Pinpoint the cell where the given text exists, returning its [x, y] midpoint coordinate. 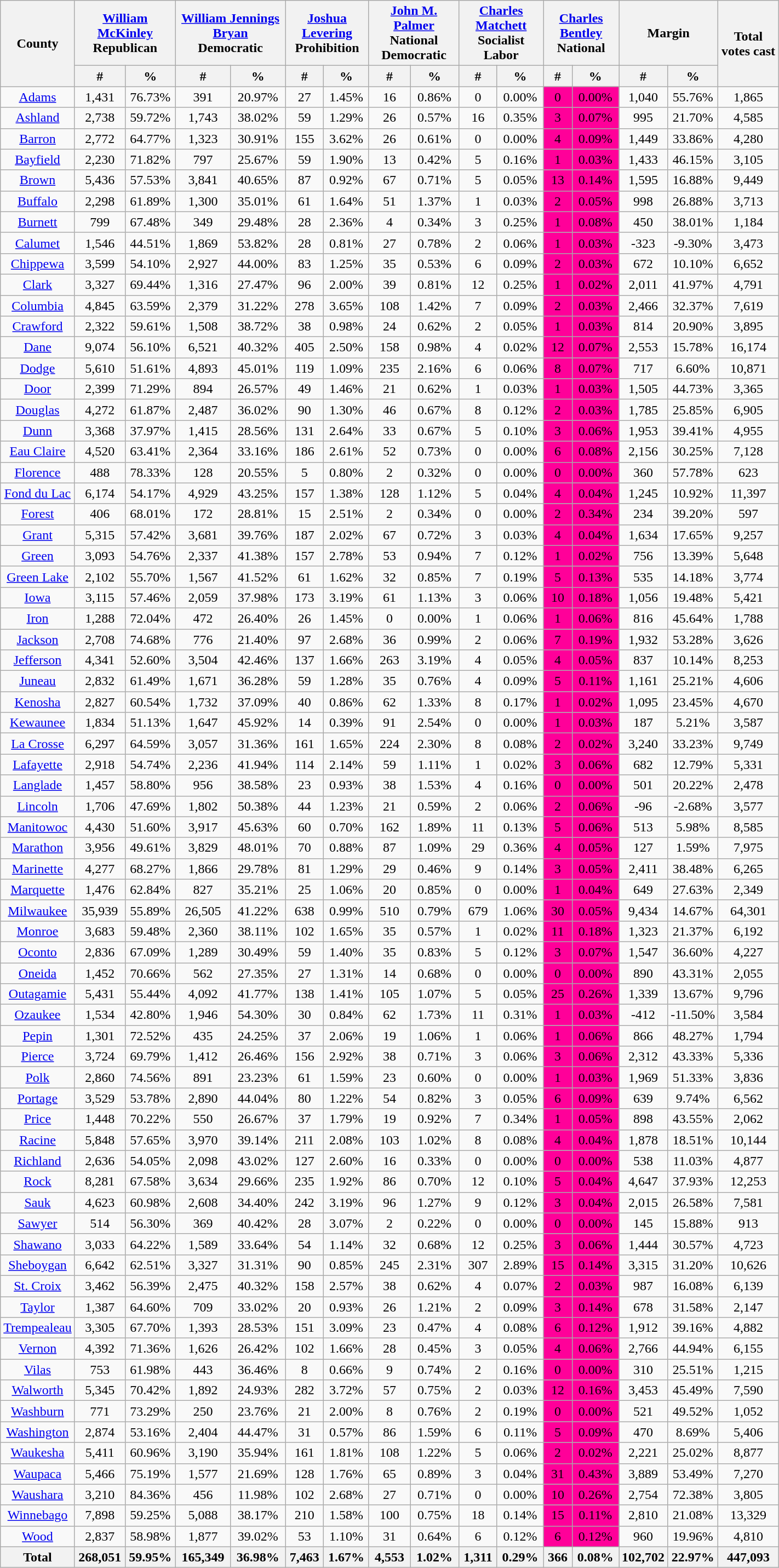
5,436 [100, 180]
15.88% [693, 1223]
19.48% [693, 597]
4,092 [203, 994]
7,898 [100, 1515]
Oconto [37, 952]
1,289 [203, 952]
43.02% [258, 1161]
1,794 [748, 1036]
Douglas [37, 410]
13.67% [693, 994]
514 [100, 1223]
-323 [643, 243]
2,738 [100, 118]
2,156 [643, 452]
4,430 [100, 827]
1,316 [203, 284]
84.36% [150, 1495]
15.78% [693, 347]
307 [478, 1265]
Kenosha [37, 702]
1,932 [643, 640]
0.60% [435, 1077]
0.17% [520, 702]
38.48% [693, 869]
11,397 [748, 493]
2,337 [203, 556]
0.46% [435, 869]
1,567 [203, 577]
3,584 [748, 1015]
242 [305, 1202]
234 [643, 514]
-9.30% [693, 243]
55.70% [150, 577]
3,889 [643, 1474]
3,365 [748, 389]
1,892 [203, 1390]
39.14% [258, 1140]
Dane [37, 347]
2,772 [100, 139]
11.98% [258, 1495]
4,227 [748, 952]
406 [100, 514]
Bayfield [37, 159]
60.98% [150, 1202]
2,236 [203, 765]
1,184 [748, 222]
0.35% [520, 118]
Forest [37, 514]
1,788 [748, 618]
2.57% [346, 1286]
Jackson [37, 640]
36.28% [258, 681]
2,837 [100, 1536]
1.76% [346, 1474]
100 [389, 1515]
4,585 [748, 118]
1.64% [346, 201]
Buffalo [37, 201]
186 [305, 452]
1,865 [748, 97]
16,174 [748, 347]
2,608 [203, 1202]
1,869 [203, 243]
5,848 [100, 1140]
-96 [643, 806]
13,329 [748, 1515]
21.69% [258, 1474]
3,683 [100, 931]
3,895 [748, 327]
Trempealeau [37, 1328]
74.56% [150, 1077]
521 [643, 1411]
Brown [37, 180]
61.87% [150, 410]
21.70% [693, 118]
39.76% [258, 535]
28.56% [258, 431]
John M. PalmerNational Democratic [414, 33]
56.30% [150, 1223]
12,253 [748, 1182]
0.88% [346, 848]
0.72% [435, 535]
39 [389, 284]
9,074 [100, 347]
2,836 [100, 952]
1.27% [435, 1202]
54.30% [258, 1015]
3,626 [748, 640]
960 [643, 1536]
4,723 [748, 1244]
53.28% [693, 640]
26.42% [258, 1349]
County [37, 44]
0.74% [435, 1370]
21.40% [258, 640]
50.38% [258, 806]
3.72% [346, 1390]
535 [643, 577]
5,431 [100, 994]
3,836 [748, 1077]
44.94% [693, 1349]
58.98% [150, 1536]
25.02% [693, 1453]
510 [389, 910]
5,336 [748, 1057]
1,577 [203, 1474]
Polk [37, 1077]
20.22% [693, 785]
4,893 [203, 368]
0.22% [435, 1223]
898 [643, 1119]
Washington [37, 1432]
91 [389, 723]
3,210 [100, 1495]
2,874 [100, 1432]
67.70% [150, 1328]
753 [100, 1370]
64.59% [150, 744]
52.60% [150, 660]
3,681 [203, 535]
38.17% [258, 1515]
7,581 [748, 1202]
2,230 [100, 159]
2.64% [346, 431]
Barron [37, 139]
2,360 [203, 931]
65 [389, 1474]
14.18% [693, 577]
53.78% [150, 1098]
771 [100, 1411]
1,040 [643, 97]
1.10% [346, 1536]
1,215 [748, 1370]
33.23% [693, 744]
Vilas [37, 1370]
33 [389, 431]
Langlade [37, 785]
2,404 [203, 1432]
2,553 [643, 347]
Total [37, 1557]
717 [643, 368]
894 [203, 389]
1,457 [100, 785]
Oneida [37, 973]
1.81% [346, 1453]
6,174 [100, 493]
995 [643, 118]
57.65% [150, 1140]
24.93% [258, 1390]
1,393 [203, 1328]
4,392 [100, 1349]
1,245 [643, 493]
30.25% [693, 452]
2,102 [100, 577]
1.41% [346, 994]
3,774 [748, 577]
67.09% [150, 952]
Milwaukee [37, 910]
1,546 [100, 243]
890 [643, 973]
53.16% [150, 1432]
43.25% [258, 493]
1,444 [643, 1244]
2.06% [346, 1036]
24 [389, 327]
2,487 [203, 410]
9.74% [693, 1098]
799 [100, 222]
-11.50% [693, 1015]
2,411 [643, 869]
891 [203, 1077]
59.72% [150, 118]
Rock [37, 1182]
59.95% [150, 1557]
1.33% [435, 702]
210 [305, 1515]
3,093 [100, 556]
1.23% [346, 806]
1.92% [346, 1182]
2.78% [346, 556]
72.04% [150, 618]
44.00% [258, 264]
137 [305, 660]
6,265 [748, 869]
20.55% [258, 472]
25.85% [693, 410]
St. Croix [37, 1286]
1.28% [346, 681]
Outagamie [37, 994]
837 [643, 660]
1.58% [346, 1515]
70.42% [150, 1390]
Ashland [37, 118]
2,349 [748, 890]
1,412 [203, 1057]
165,349 [203, 1557]
Chippewa [37, 264]
19.96% [693, 1536]
43.55% [693, 1119]
Pierce [37, 1057]
70.66% [150, 973]
987 [643, 1286]
0.29% [520, 1557]
0.53% [435, 264]
3.65% [346, 305]
2,478 [748, 785]
2.50% [346, 347]
Wood [37, 1536]
2.60% [346, 1161]
2,860 [100, 1077]
1,415 [203, 431]
5,466 [100, 1474]
1,877 [203, 1536]
Pepin [37, 1036]
3,057 [203, 744]
155 [305, 139]
488 [100, 472]
57 [389, 1390]
0.39% [346, 723]
3,240 [643, 744]
72.52% [150, 1036]
2,766 [643, 1349]
28.53% [258, 1328]
2,810 [643, 1515]
Kewaunee [37, 723]
138 [305, 994]
Clark [37, 284]
1,706 [100, 806]
5,411 [100, 1453]
45.49% [693, 1390]
49.52% [693, 1411]
33.02% [258, 1307]
31.22% [258, 305]
Waushara [37, 1495]
64,301 [748, 910]
37.09% [258, 702]
114 [305, 765]
14.67% [693, 910]
998 [643, 201]
1,433 [643, 159]
0.80% [346, 472]
Richland [37, 1161]
71.29% [150, 389]
Columbia [37, 305]
2,298 [100, 201]
5,421 [748, 597]
597 [748, 514]
1,052 [748, 1411]
64.22% [150, 1244]
41.77% [258, 994]
24.25% [258, 1036]
Waupaca [37, 1474]
71.36% [150, 1349]
68.27% [150, 869]
2,708 [100, 640]
67.48% [150, 222]
7,619 [748, 305]
51.13% [150, 723]
0.84% [346, 1015]
37.97% [150, 431]
35,939 [100, 910]
Joshua LeveringProhibition [328, 33]
Racine [37, 1140]
1,476 [100, 890]
97 [305, 640]
36.02% [258, 410]
Sauk [37, 1202]
3,504 [203, 660]
797 [203, 159]
7,270 [748, 1474]
2,364 [203, 452]
250 [203, 1411]
678 [643, 1307]
2,379 [203, 305]
2.61% [346, 452]
Lafayette [37, 765]
8,281 [100, 1182]
Iowa [37, 597]
31.36% [258, 744]
62.51% [150, 1265]
Fond du Lac [37, 493]
2,011 [643, 284]
649 [643, 890]
26.58% [693, 1202]
1,912 [643, 1328]
60 [305, 827]
2,832 [100, 681]
35.21% [258, 890]
2,827 [100, 702]
1,300 [203, 201]
1.40% [346, 952]
38.72% [258, 327]
4,272 [100, 410]
12.79% [693, 765]
Waukesha [37, 1453]
3,829 [203, 848]
78.33% [150, 472]
1,785 [643, 410]
74.68% [150, 640]
105 [389, 994]
0.43% [595, 1474]
56.10% [150, 347]
4,341 [100, 660]
58.80% [150, 785]
3,599 [100, 264]
1,595 [643, 180]
35.01% [258, 201]
4,520 [100, 452]
1,589 [203, 1244]
360 [643, 472]
33.16% [258, 452]
54.17% [150, 493]
29.66% [258, 1182]
41.94% [258, 765]
4,955 [748, 431]
48.01% [258, 848]
4,606 [748, 681]
70.22% [150, 1119]
4,553 [389, 1557]
2.92% [346, 1057]
26.40% [258, 618]
Sheboygan [37, 1265]
6,562 [748, 1098]
36.60% [693, 952]
29.78% [258, 869]
211 [305, 1140]
William McKinleyRepublican [125, 33]
39.20% [693, 514]
40 [305, 702]
1,732 [203, 702]
0.45% [435, 1349]
39.02% [258, 1536]
0.94% [435, 556]
1.21% [435, 1307]
2.14% [346, 765]
623 [748, 472]
17.65% [693, 535]
75.19% [150, 1474]
1.30% [346, 410]
33.64% [258, 1244]
Dodge [37, 368]
366 [558, 1557]
2,636 [100, 1161]
73.29% [150, 1411]
9,449 [748, 180]
1.14% [346, 1244]
Marathon [37, 848]
4,647 [643, 1182]
47.69% [150, 806]
156 [305, 1057]
Marquette [37, 890]
5.98% [693, 827]
55.89% [150, 910]
172 [203, 514]
26.88% [693, 201]
54.76% [150, 556]
59.48% [150, 931]
2.16% [435, 368]
Taylor [37, 1307]
45.63% [258, 827]
6,297 [100, 744]
41.22% [258, 910]
55.44% [150, 994]
263 [389, 660]
1,505 [643, 389]
1,969 [643, 1077]
0.31% [520, 1015]
0.33% [435, 1161]
38.02% [258, 118]
6.60% [693, 368]
1.38% [346, 493]
La Crosse [37, 744]
1,056 [643, 597]
Dunn [37, 431]
501 [643, 785]
46.15% [693, 159]
27.63% [693, 890]
3,105 [748, 159]
2.08% [346, 1140]
102,702 [643, 1557]
43.33% [693, 1057]
Shawano [37, 1244]
7,463 [305, 1557]
Margin [668, 33]
0.66% [346, 1370]
31.58% [693, 1307]
4,882 [748, 1328]
6,155 [748, 1349]
447,093 [748, 1557]
1,095 [643, 702]
0.47% [435, 1328]
1.37% [435, 201]
3,841 [203, 180]
22.97% [693, 1557]
Green Lake [37, 577]
814 [643, 327]
3,970 [203, 1140]
472 [203, 618]
0.59% [435, 806]
Green [37, 556]
1.46% [346, 389]
57.42% [150, 535]
4,280 [748, 139]
51.60% [150, 827]
Vernon [37, 1349]
Florence [37, 472]
69.79% [150, 1057]
672 [643, 264]
63.41% [150, 452]
Marinette [37, 869]
1,431 [100, 97]
80 [305, 1098]
26.67% [258, 1119]
103 [389, 1140]
1.42% [435, 305]
756 [643, 556]
45.01% [258, 368]
224 [389, 744]
816 [643, 618]
37.98% [258, 597]
1,834 [100, 723]
27.35% [258, 973]
2.31% [435, 1265]
51.61% [150, 368]
8.69% [693, 1432]
59.25% [150, 1515]
2,312 [643, 1057]
-2.68% [693, 806]
679 [478, 910]
2.02% [346, 535]
8,253 [748, 660]
30.91% [258, 139]
Calumet [37, 243]
Charles BentleyNational [581, 33]
49.61% [150, 848]
1.11% [435, 765]
3,917 [203, 827]
44.04% [258, 1098]
29.48% [258, 222]
3,805 [748, 1495]
278 [305, 305]
6,521 [203, 347]
3,115 [100, 597]
162 [389, 827]
268,051 [100, 1557]
35.94% [258, 1453]
310 [643, 1370]
25.67% [258, 159]
1.25% [346, 264]
6,642 [100, 1265]
Door [37, 389]
1,311 [478, 1557]
2,055 [748, 973]
5,315 [100, 535]
0.82% [435, 1098]
956 [203, 785]
Sawyer [37, 1223]
6,652 [748, 264]
3,033 [100, 1244]
7,975 [748, 848]
42.80% [150, 1015]
21.08% [693, 1515]
3,453 [643, 1390]
2,890 [203, 1098]
1.31% [346, 973]
1.13% [435, 597]
57.53% [150, 180]
1,452 [100, 973]
61.89% [150, 201]
49 [305, 389]
1,953 [643, 431]
Adams [37, 97]
57.78% [693, 472]
1.12% [435, 493]
1.67% [346, 1557]
3,587 [748, 723]
54.05% [150, 1161]
1.07% [435, 994]
10.92% [693, 493]
1,946 [203, 1015]
Grant [37, 535]
2.89% [520, 1265]
119 [305, 368]
3,473 [748, 243]
1,671 [203, 681]
2,399 [100, 389]
3,368 [100, 431]
45.64% [693, 618]
64.77% [150, 139]
53.82% [258, 243]
3.09% [346, 1328]
562 [203, 973]
Eau Claire [37, 452]
64.60% [150, 1307]
0.73% [435, 452]
709 [203, 1307]
0.79% [435, 910]
25.51% [693, 1370]
4,277 [100, 869]
8,585 [748, 827]
60.54% [150, 702]
3.07% [346, 1223]
13.39% [693, 556]
26.57% [258, 389]
26,505 [203, 910]
56.39% [150, 1286]
8,877 [748, 1453]
26.46% [258, 1057]
41.97% [693, 284]
2,754 [643, 1495]
William Jennings BryanDemocratic [230, 33]
67.58% [150, 1182]
391 [203, 97]
5,088 [203, 1515]
51 [389, 201]
Manitowoc [37, 827]
456 [203, 1495]
3,190 [203, 1453]
-412 [643, 1015]
369 [203, 1223]
5,406 [748, 1432]
1,866 [203, 869]
349 [203, 222]
Walworth [37, 1390]
2,147 [748, 1307]
2,059 [203, 597]
2,927 [203, 264]
Total votes cast [748, 44]
3,956 [100, 848]
38.11% [258, 931]
41.52% [258, 577]
443 [203, 1370]
76.73% [150, 97]
470 [643, 1432]
Crawford [37, 327]
60.96% [150, 1453]
2,062 [748, 1119]
1,508 [203, 327]
59.61% [150, 327]
0.61% [435, 139]
1.89% [435, 827]
3.62% [346, 139]
2,015 [643, 1202]
Burnett [37, 222]
0.32% [435, 472]
1,448 [100, 1119]
6,192 [748, 931]
1,534 [100, 1015]
81 [305, 869]
Charles MatchettSocialist Labor [501, 33]
2,918 [100, 765]
30.49% [258, 952]
5.21% [693, 723]
5,610 [100, 368]
44.47% [258, 1432]
0.89% [435, 1474]
44.51% [150, 243]
71.82% [150, 159]
30.57% [693, 1244]
28.81% [258, 514]
2,322 [100, 327]
3,634 [203, 1182]
46 [389, 410]
4,791 [748, 284]
2,466 [643, 305]
1,288 [100, 618]
23.23% [258, 1077]
0.42% [435, 159]
25.21% [693, 681]
827 [203, 890]
70 [305, 848]
16.08% [693, 1286]
54.74% [150, 765]
3,305 [100, 1328]
11.03% [693, 1161]
2.51% [346, 514]
36.98% [258, 1557]
44.73% [693, 389]
62.84% [150, 890]
2.30% [435, 744]
18.51% [693, 1140]
61.98% [150, 1370]
1,161 [643, 681]
405 [305, 347]
Ozaukee [37, 1015]
3,724 [100, 1057]
0.78% [435, 243]
43.31% [693, 973]
36.46% [258, 1370]
1,743 [203, 118]
3,577 [748, 806]
776 [203, 640]
32.37% [693, 305]
68.01% [150, 514]
38.58% [258, 785]
0.36% [520, 848]
2,221 [643, 1453]
Iron [37, 618]
53.49% [693, 1474]
282 [305, 1390]
36 [389, 640]
10.10% [693, 264]
173 [305, 597]
40.42% [258, 1223]
31.20% [693, 1265]
23.45% [693, 702]
72.38% [693, 1495]
866 [643, 1036]
16.88% [693, 180]
18 [478, 1515]
1,301 [100, 1036]
21.37% [693, 931]
638 [305, 910]
Monroe [37, 931]
245 [389, 1265]
4,845 [100, 305]
52 [389, 452]
20.90% [693, 327]
33.86% [693, 139]
45.92% [258, 723]
Portage [37, 1098]
6,139 [748, 1286]
639 [643, 1098]
Lincoln [37, 806]
10,144 [748, 1140]
538 [643, 1161]
0.64% [435, 1536]
39.41% [693, 431]
2,098 [203, 1161]
44 [305, 806]
1,387 [100, 1307]
69.44% [150, 284]
9,796 [748, 994]
5,345 [100, 1390]
48.27% [693, 1036]
3,462 [100, 1286]
3,529 [100, 1098]
450 [643, 222]
20.97% [258, 97]
37.93% [693, 1182]
4,929 [203, 493]
1.53% [435, 785]
5,331 [748, 765]
63.59% [150, 305]
5,648 [748, 556]
31.31% [258, 1265]
151 [305, 1328]
10,626 [748, 1265]
4,623 [100, 1202]
51.33% [693, 1077]
Jefferson [37, 660]
1,339 [643, 994]
38.01% [693, 222]
6,905 [748, 410]
27.47% [258, 284]
913 [748, 1223]
10,871 [748, 368]
1,547 [643, 952]
Juneau [37, 681]
2.36% [346, 222]
Price [37, 1119]
57.46% [150, 597]
1.79% [346, 1119]
1.62% [346, 577]
23.76% [258, 1411]
Winnebago [37, 1515]
39.16% [693, 1328]
513 [643, 827]
2,475 [203, 1286]
3,315 [643, 1265]
9,257 [748, 535]
2.54% [435, 723]
9,749 [748, 744]
7,128 [748, 452]
3,713 [748, 201]
4,810 [748, 1536]
1,802 [203, 806]
4,670 [748, 702]
1,626 [203, 1349]
1,647 [203, 723]
9,434 [643, 910]
40.65% [258, 180]
41.38% [258, 556]
1,878 [643, 1140]
55.76% [693, 97]
Washburn [37, 1411]
0.83% [435, 952]
1,634 [643, 535]
34.40% [258, 1202]
550 [203, 1119]
7,590 [748, 1390]
145 [643, 1223]
61.49% [150, 681]
4,877 [748, 1161]
83 [305, 264]
1.90% [346, 159]
1,449 [643, 139]
131 [305, 431]
1.73% [435, 1015]
10.14% [693, 660]
54.10% [150, 264]
42.46% [258, 660]
682 [643, 765]
435 [203, 1036]
